Search for the cell housing the specified text and yield its [x, y] center coordinate. 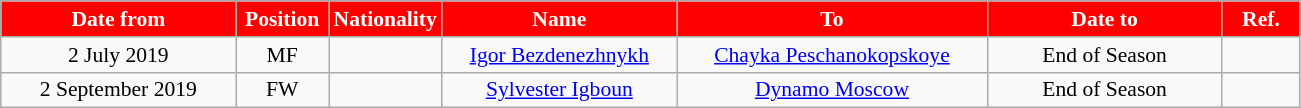
Date to [1104, 19]
Sylvester Igboun [560, 90]
FW [282, 90]
Date from [118, 19]
Chayka Peschanokopskoye [832, 55]
Ref. [1261, 19]
Dynamo Moscow [832, 90]
2 September 2019 [118, 90]
To [832, 19]
Igor Bezdenezhnykh [560, 55]
Position [282, 19]
2 July 2019 [118, 55]
Name [560, 19]
MF [282, 55]
Nationality [384, 19]
